Capture the cell that displays the provided text and extract its (X, Y) central coordinate. 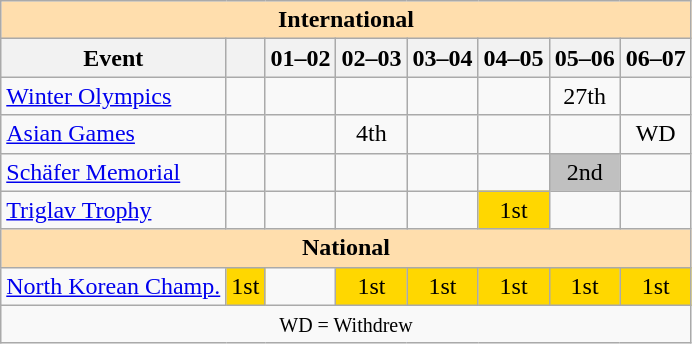
4th (372, 134)
27th (584, 96)
02–03 (372, 58)
WD (656, 134)
Winter Olympics (114, 96)
Event (114, 58)
06–07 (656, 58)
05–06 (584, 58)
04–05 (514, 58)
01–02 (300, 58)
National (346, 248)
WD = Withdrew (346, 324)
03–04 (442, 58)
International (346, 20)
Schäfer Memorial (114, 172)
2nd (584, 172)
Asian Games (114, 134)
North Korean Champ. (114, 286)
Triglav Trophy (114, 210)
